Detect which cell encompasses the target text, then output its [x, y] center coordinate. 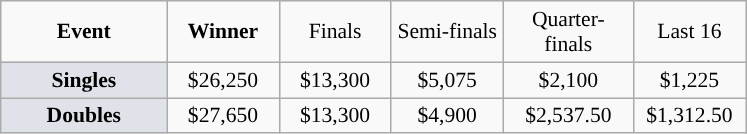
$4,900 [447, 116]
Semi-finals [447, 32]
$2,100 [568, 80]
$5,075 [447, 80]
Event [84, 32]
$27,650 [223, 116]
$26,250 [223, 80]
Doubles [84, 116]
Finals [335, 32]
Last 16 [689, 32]
Winner [223, 32]
$1,312.50 [689, 116]
Quarter-finals [568, 32]
$2,537.50 [568, 116]
$1,225 [689, 80]
Singles [84, 80]
